Identify which cell holds the provided text, then report its (x, y) central coordinate. 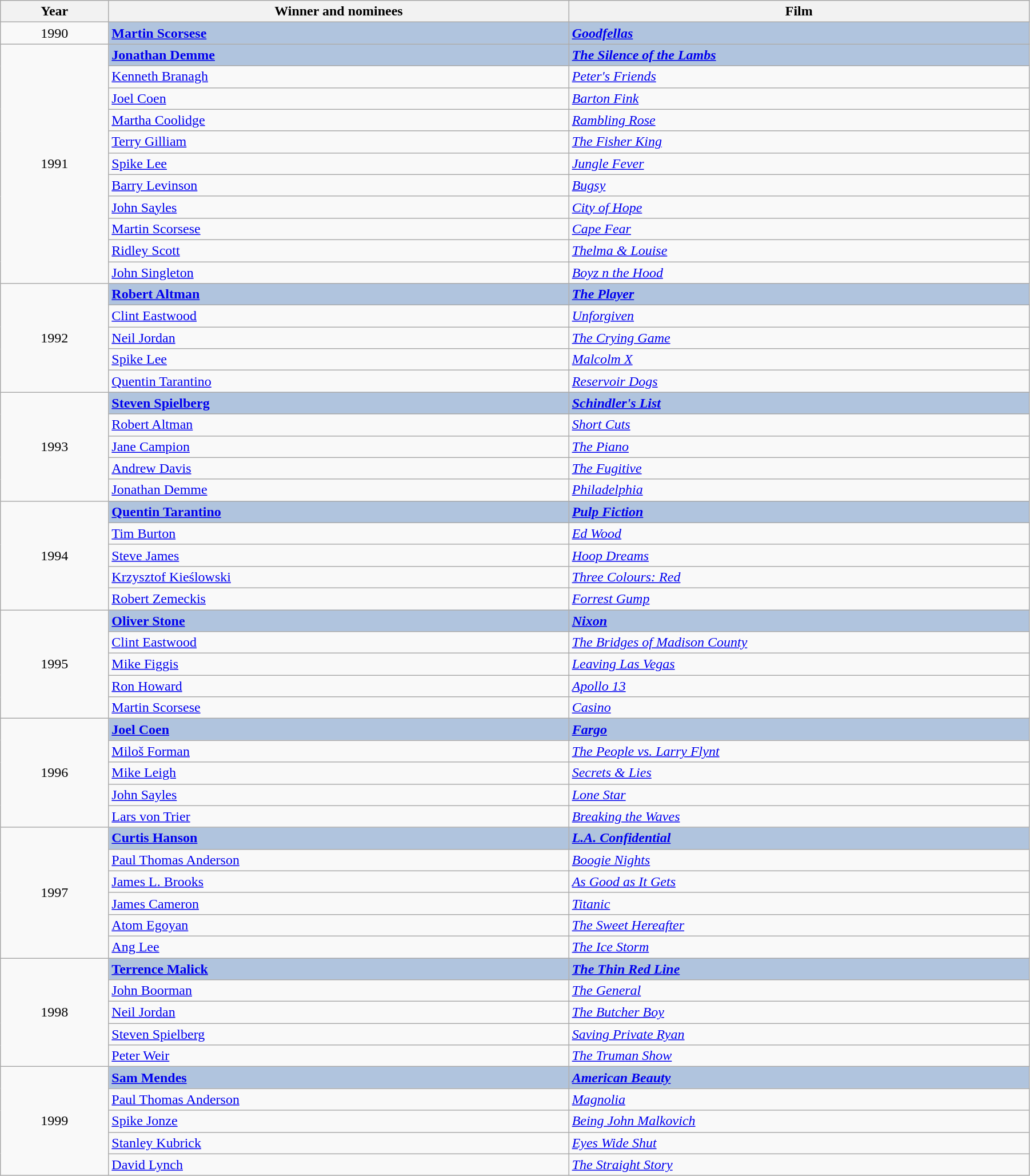
Bugsy (799, 185)
Kenneth Branagh (338, 77)
Short Cuts (799, 425)
Magnolia (799, 1099)
The Piano (799, 447)
Apollo 13 (799, 686)
1997 (55, 892)
American Beauty (799, 1078)
Breaking the Waves (799, 816)
Philadelphia (799, 490)
L.A. Confidential (799, 838)
Winner and nominees (338, 11)
As Good as It Gets (799, 882)
Terrence Malick (338, 969)
Peter's Friends (799, 77)
Hoop Dreams (799, 555)
The Butcher Boy (799, 1012)
Lone Star (799, 795)
Curtis Hanson (338, 838)
Goodfellas (799, 33)
Lars von Trier (338, 816)
Secrets & Lies (799, 773)
John Singleton (338, 273)
Forrest Gump (799, 599)
The Crying Game (799, 338)
1992 (55, 338)
Terry Gilliam (338, 142)
David Lynch (338, 1165)
The Thin Red Line (799, 969)
Robert Zemeckis (338, 599)
Tim Burton (338, 533)
James Cameron (338, 903)
Andrew Davis (338, 468)
Barton Fink (799, 98)
The People vs. Larry Flynt (799, 751)
Unforgiven (799, 316)
Ron Howard (338, 686)
City of Hope (799, 207)
Eyes Wide Shut (799, 1143)
Leaving Las Vegas (799, 664)
Mike Leigh (338, 773)
Barry Levinson (338, 185)
The Truman Show (799, 1056)
1994 (55, 555)
Ang Lee (338, 947)
Thelma & Louise (799, 250)
Ed Wood (799, 533)
Fargo (799, 729)
Miloš Forman (338, 751)
Mike Figgis (338, 664)
Cape Fear (799, 229)
Jane Campion (338, 447)
Three Colours: Red (799, 577)
Stanley Kubrick (338, 1143)
Atom Egoyan (338, 925)
Jungle Fever (799, 164)
Pulp Fiction (799, 512)
John Boorman (338, 991)
Malcolm X (799, 360)
Martha Coolidge (338, 120)
Spike Jonze (338, 1121)
Krzysztof Kieślowski (338, 577)
Film (799, 11)
Reservoir Dogs (799, 381)
Saving Private Ryan (799, 1034)
1991 (55, 164)
Peter Weir (338, 1056)
Ridley Scott (338, 250)
1996 (55, 773)
Rambling Rose (799, 120)
Boyz n the Hood (799, 273)
Year (55, 11)
Steve James (338, 555)
Boogie Nights (799, 860)
The Player (799, 294)
The Fugitive (799, 468)
Sam Mendes (338, 1078)
The Fisher King (799, 142)
1995 (55, 664)
1999 (55, 1121)
1993 (55, 447)
Being John Malkovich (799, 1121)
The Bridges of Madison County (799, 643)
1998 (55, 1012)
Oliver Stone (338, 620)
Nixon (799, 620)
Schindler's List (799, 403)
The Ice Storm (799, 947)
The Sweet Hereafter (799, 925)
1990 (55, 33)
James L. Brooks (338, 882)
The Straight Story (799, 1165)
Titanic (799, 903)
The Silence of the Lambs (799, 55)
Casino (799, 708)
The General (799, 991)
